Detect which cell encompasses the target text, then output its [X, Y] center coordinate. 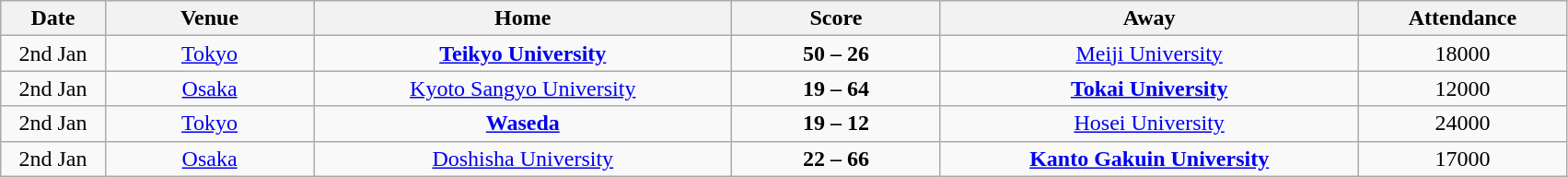
Teikyo University [523, 53]
18000 [1462, 53]
Venue [210, 18]
Score [836, 18]
17000 [1462, 159]
Date [53, 18]
Attendance [1462, 18]
Meiji University [1149, 53]
Hosei University [1149, 124]
Waseda [523, 124]
50 – 26 [836, 53]
Home [523, 18]
Away [1149, 18]
19 – 12 [836, 124]
22 – 66 [836, 159]
Doshisha University [523, 159]
12000 [1462, 88]
24000 [1462, 124]
Kyoto Sangyo University [523, 88]
Kanto Gakuin University [1149, 159]
Tokai University [1149, 88]
19 – 64 [836, 88]
